Return [x, y] of the center of cell containing provided text 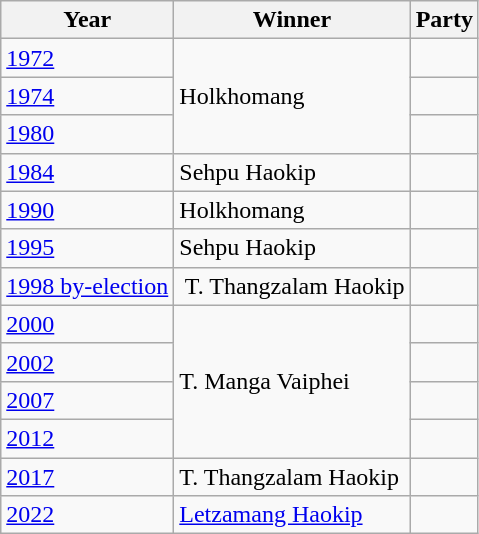
1995 [88, 248]
Party [444, 20]
1980 [88, 134]
2007 [88, 400]
Year [88, 20]
2000 [88, 324]
2017 [88, 477]
2012 [88, 438]
1974 [88, 96]
1998 by-election [88, 286]
1984 [88, 172]
2002 [88, 362]
Winner [292, 20]
1972 [88, 58]
1990 [88, 210]
2022 [88, 515]
Letzamang Haokip [292, 515]
T. Manga Vaiphei [292, 381]
